Provide the [x, y] coordinate of the cell's center where the given text is located.  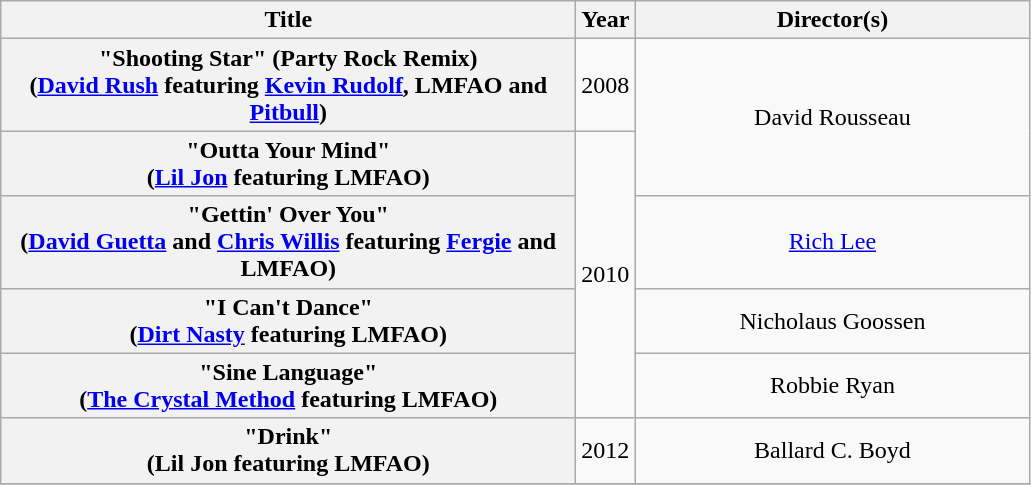
Title [288, 20]
Director(s) [832, 20]
"Gettin' Over You"(David Guetta and Chris Willis featuring Fergie and LMFAO) [288, 242]
"Sine Language"(The Crystal Method featuring LMFAO) [288, 386]
"I Can't Dance"(Dirt Nasty featuring LMFAO) [288, 320]
Year [606, 20]
2010 [606, 274]
"Drink"(Lil Jon featuring LMFAO) [288, 450]
Rich Lee [832, 242]
2008 [606, 85]
"Outta Your Mind"(Lil Jon featuring LMFAO) [288, 164]
2012 [606, 450]
Ballard C. Boyd [832, 450]
Nicholaus Goossen [832, 320]
David Rousseau [832, 118]
Robbie Ryan [832, 386]
"Shooting Star" (Party Rock Remix)(David Rush featuring Kevin Rudolf, LMFAO and Pitbull) [288, 85]
